Return [X, Y] of the center of cell containing provided text 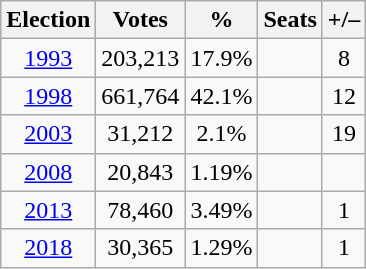
1.29% [222, 248]
1998 [48, 96]
Votes [140, 20]
42.1% [222, 96]
Election [48, 20]
17.9% [222, 58]
1.19% [222, 172]
661,764 [140, 96]
+/– [344, 20]
203,213 [140, 58]
19 [344, 134]
30,365 [140, 248]
% [222, 20]
2018 [48, 248]
12 [344, 96]
3.49% [222, 210]
31,212 [140, 134]
8 [344, 58]
2003 [48, 134]
2013 [48, 210]
20,843 [140, 172]
1993 [48, 58]
Seats [290, 20]
78,460 [140, 210]
2.1% [222, 134]
2008 [48, 172]
